Search for the cell housing the specified text and yield its [X, Y] center coordinate. 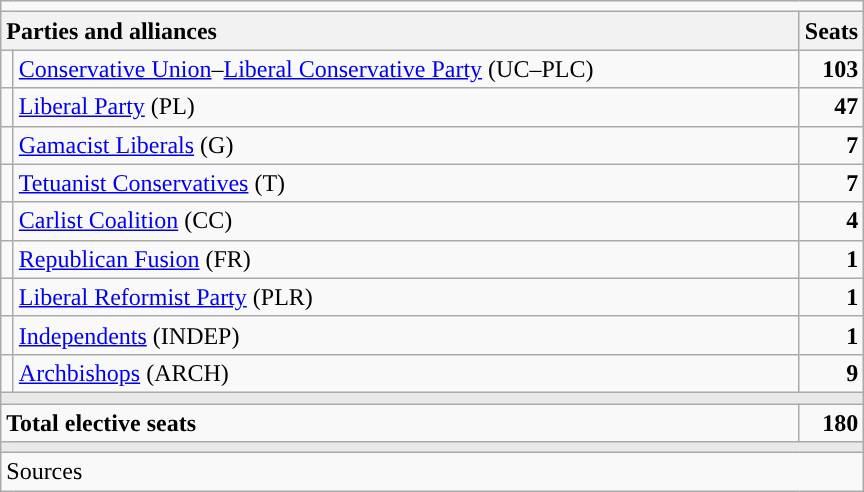
180 [831, 423]
Seats [831, 31]
Tetuanist Conservatives (T) [406, 183]
Gamacist Liberals (G) [406, 145]
9 [831, 373]
Independents (INDEP) [406, 335]
Archbishops (ARCH) [406, 373]
Liberal Party (PL) [406, 107]
103 [831, 69]
Carlist Coalition (CC) [406, 221]
Sources [432, 472]
Conservative Union–Liberal Conservative Party (UC–PLC) [406, 69]
Parties and alliances [400, 31]
47 [831, 107]
Liberal Reformist Party (PLR) [406, 297]
4 [831, 221]
Total elective seats [400, 423]
Republican Fusion (FR) [406, 259]
